Capture the cell that displays the provided text and extract its (X, Y) central coordinate. 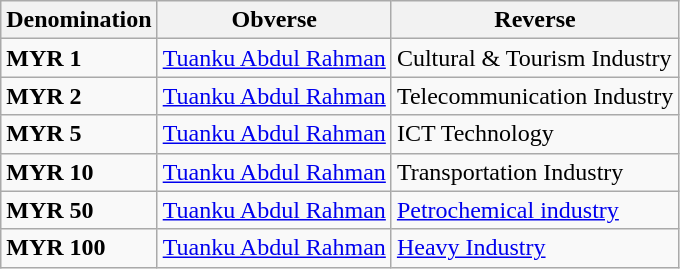
Heavy Industry (534, 248)
Reverse (534, 20)
Telecommunication Industry (534, 96)
Obverse (274, 20)
MYR 5 (79, 134)
Denomination (79, 20)
MYR 10 (79, 172)
MYR 100 (79, 248)
MYR 2 (79, 96)
ICT Technology (534, 134)
Transportation Industry (534, 172)
Cultural & Tourism Industry (534, 58)
Petrochemical industry (534, 210)
MYR 50 (79, 210)
MYR 1 (79, 58)
